Locate the cell with the specified text and output its [X, Y] center coordinate. 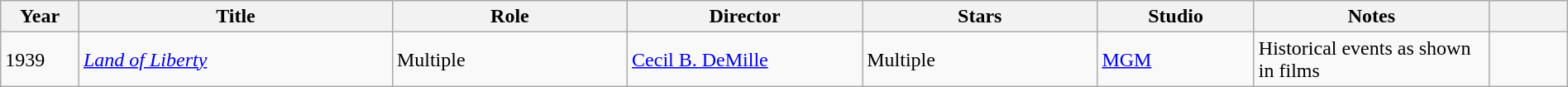
Year [40, 17]
Stars [980, 17]
Title [235, 17]
Studio [1176, 17]
Notes [1371, 17]
MGM [1176, 60]
Director [745, 17]
Land of Liberty [235, 60]
1939 [40, 60]
Historical events as shown in films [1371, 60]
Role [509, 17]
Cecil B. DeMille [745, 60]
